Return the (x, y) coordinate for the center point of the cell that contains the specified text.  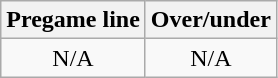
Over/under (210, 20)
Pregame line (74, 20)
